Identify which cell holds the provided text, then report its (x, y) central coordinate. 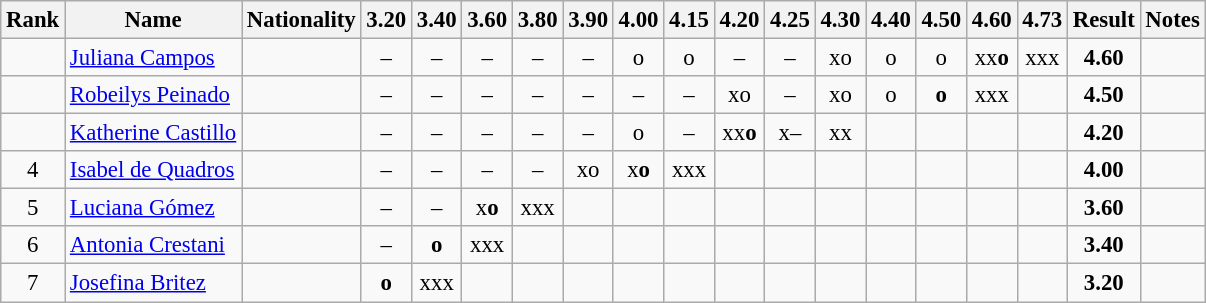
Juliana Campos (154, 58)
6 (33, 245)
Josefina Britez (154, 283)
Luciana Gómez (154, 208)
4.30 (840, 20)
Nationality (302, 20)
3.90 (588, 20)
Result (1104, 20)
Isabel de Quadros (154, 170)
Robeilys Peinado (154, 95)
Antonia Crestani (154, 245)
Katherine Castillo (154, 133)
4.25 (790, 20)
Notes (1172, 20)
Rank (33, 20)
7 (33, 283)
4.73 (1042, 20)
5 (33, 208)
Name (154, 20)
x– (790, 133)
4.40 (891, 20)
xx (840, 133)
4 (33, 170)
4.15 (689, 20)
3.80 (537, 20)
